For the text-containing cell, return its midpoint in [X, Y] coordinate format. 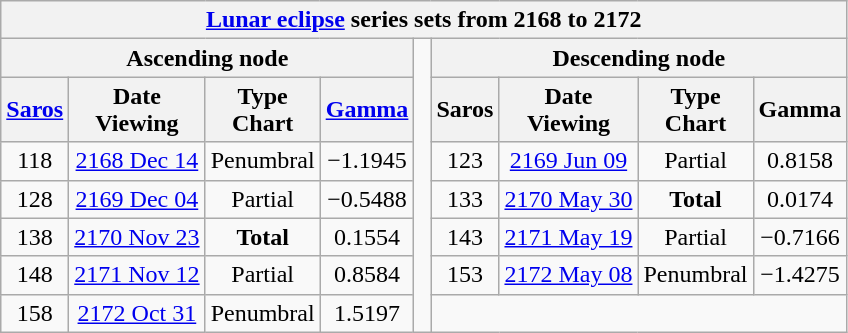
−1.1945 [367, 161]
Lunar eclipse series sets from 2168 to 2172 [424, 20]
2172 May 08 [568, 275]
123 [465, 161]
1.5197 [367, 313]
2172 Oct 31 [137, 313]
138 [35, 237]
2169 Dec 04 [137, 199]
Descending node [639, 58]
143 [465, 237]
133 [465, 199]
−1.4275 [800, 275]
2168 Dec 14 [137, 161]
2170 May 30 [568, 199]
0.8158 [800, 161]
158 [35, 313]
−0.5488 [367, 199]
2171 May 19 [568, 237]
−0.7166 [800, 237]
2170 Nov 23 [137, 237]
0.8584 [367, 275]
0.0174 [800, 199]
153 [465, 275]
128 [35, 199]
148 [35, 275]
Ascending node [208, 58]
0.1554 [367, 237]
118 [35, 161]
2171 Nov 12 [137, 275]
2169 Jun 09 [568, 161]
